Scan for the cell matching the given text and deliver its [X, Y] coordinate at center. 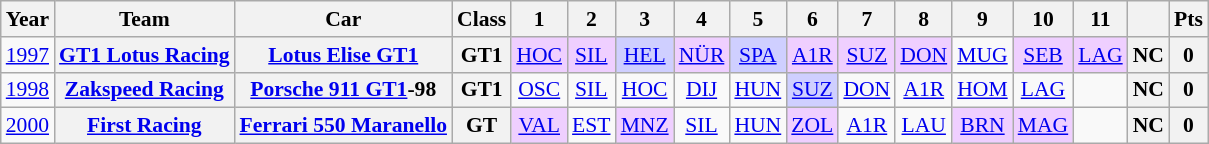
3 [645, 19]
MNZ [645, 126]
10 [1044, 19]
Team [144, 19]
9 [982, 19]
OSC [539, 90]
HOM [982, 90]
4 [702, 19]
Class [482, 19]
VAL [539, 126]
Ferrari 550 Maranello [343, 126]
MAG [1044, 126]
8 [924, 19]
2000 [28, 126]
Pts [1188, 19]
1998 [28, 90]
Zakspeed Racing [144, 90]
BRN [982, 126]
LAU [924, 126]
1 [539, 19]
7 [866, 19]
GT [482, 126]
2 [592, 19]
MUG [982, 55]
Lotus Elise GT1 [343, 55]
EST [592, 126]
Year [28, 19]
SPA [758, 55]
ZOL [812, 126]
SEB [1044, 55]
6 [812, 19]
Car [343, 19]
DIJ [702, 90]
NÜR [702, 55]
Porsche 911 GT1-98 [343, 90]
HEL [645, 55]
1997 [28, 55]
5 [758, 19]
First Racing [144, 126]
GT1 Lotus Racing [144, 55]
11 [1100, 19]
